Provide the [x, y] coordinate of the cell's center where the given text is located.  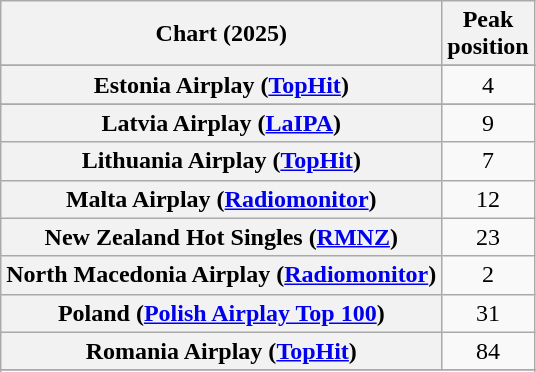
Poland (Polish Airplay Top 100) [222, 313]
Estonia Airplay (TopHit) [222, 85]
2 [488, 275]
84 [488, 351]
Peakposition [488, 34]
Chart (2025) [222, 34]
9 [488, 123]
Malta Airplay (Radiomonitor) [222, 199]
Latvia Airplay (LaIPA) [222, 123]
23 [488, 237]
New Zealand Hot Singles (RMNZ) [222, 237]
12 [488, 199]
Romania Airplay (TopHit) [222, 351]
31 [488, 313]
North Macedonia Airplay (Radiomonitor) [222, 275]
Lithuania Airplay (TopHit) [222, 161]
7 [488, 161]
4 [488, 85]
